Return the [X, Y] coordinate for the center point of the cell that contains the specified text.  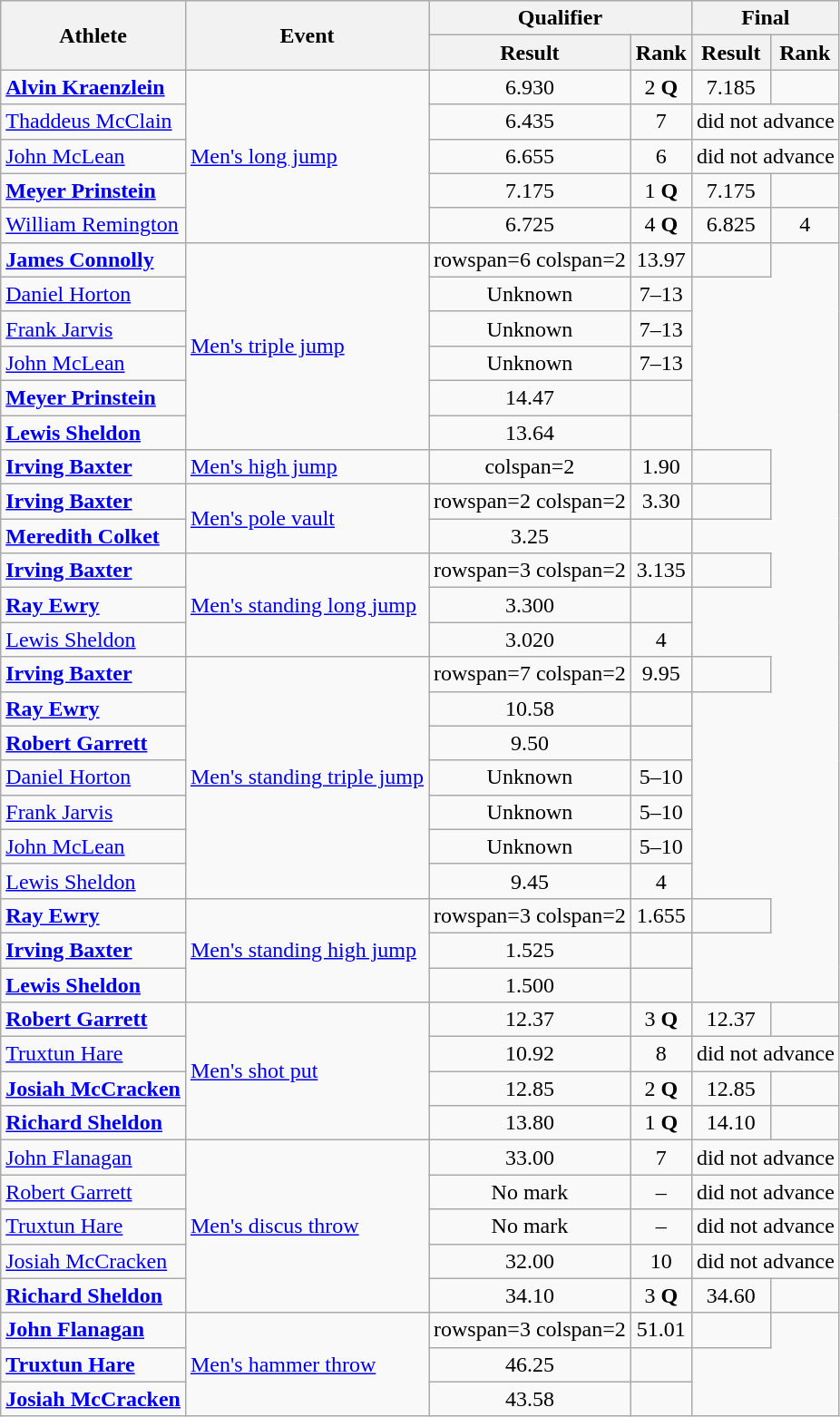
51.01 [660, 1330]
3.300 [530, 605]
34.10 [530, 1295]
William Remington [93, 225]
6.930 [530, 87]
43.58 [530, 1399]
13.80 [530, 1123]
46.25 [530, 1364]
Meredith Colket [93, 536]
3.25 [530, 536]
6.435 [530, 122]
14.10 [731, 1123]
6.655 [530, 156]
1.500 [530, 984]
34.60 [731, 1295]
Men's pole vault [307, 519]
Athlete [93, 35]
8 [660, 1054]
9.50 [530, 743]
Men's hammer throw [307, 1364]
James Connolly [93, 259]
7.185 [731, 87]
6.725 [530, 225]
rowspan=7 colspan=2 [530, 674]
1.90 [660, 467]
Men's shot put [307, 1071]
Men's long jump [307, 156]
Thaddeus McClain [93, 122]
colspan=2 [530, 467]
Qualifier [560, 18]
3.135 [660, 571]
Event [307, 35]
10.58 [530, 708]
3.020 [530, 640]
Men's standing triple jump [307, 777]
33.00 [530, 1158]
13.64 [530, 433]
9.95 [660, 674]
9.45 [530, 881]
Men's triple jump [307, 346]
rowspan=2 colspan=2 [530, 502]
13.97 [660, 259]
6.825 [731, 225]
rowspan=6 colspan=2 [530, 259]
Final [766, 18]
14.47 [530, 397]
Men's standing long jump [307, 605]
3.30 [660, 502]
32.00 [530, 1261]
1.655 [660, 915]
6 [660, 156]
Men's discus throw [307, 1226]
1.525 [530, 950]
4 Q [660, 225]
10 [660, 1261]
Men's high jump [307, 467]
10.92 [530, 1054]
Men's standing high jump [307, 950]
Alvin Kraenzlein [93, 87]
